Pinpoint the cell where the given text exists, returning its (X, Y) midpoint coordinate. 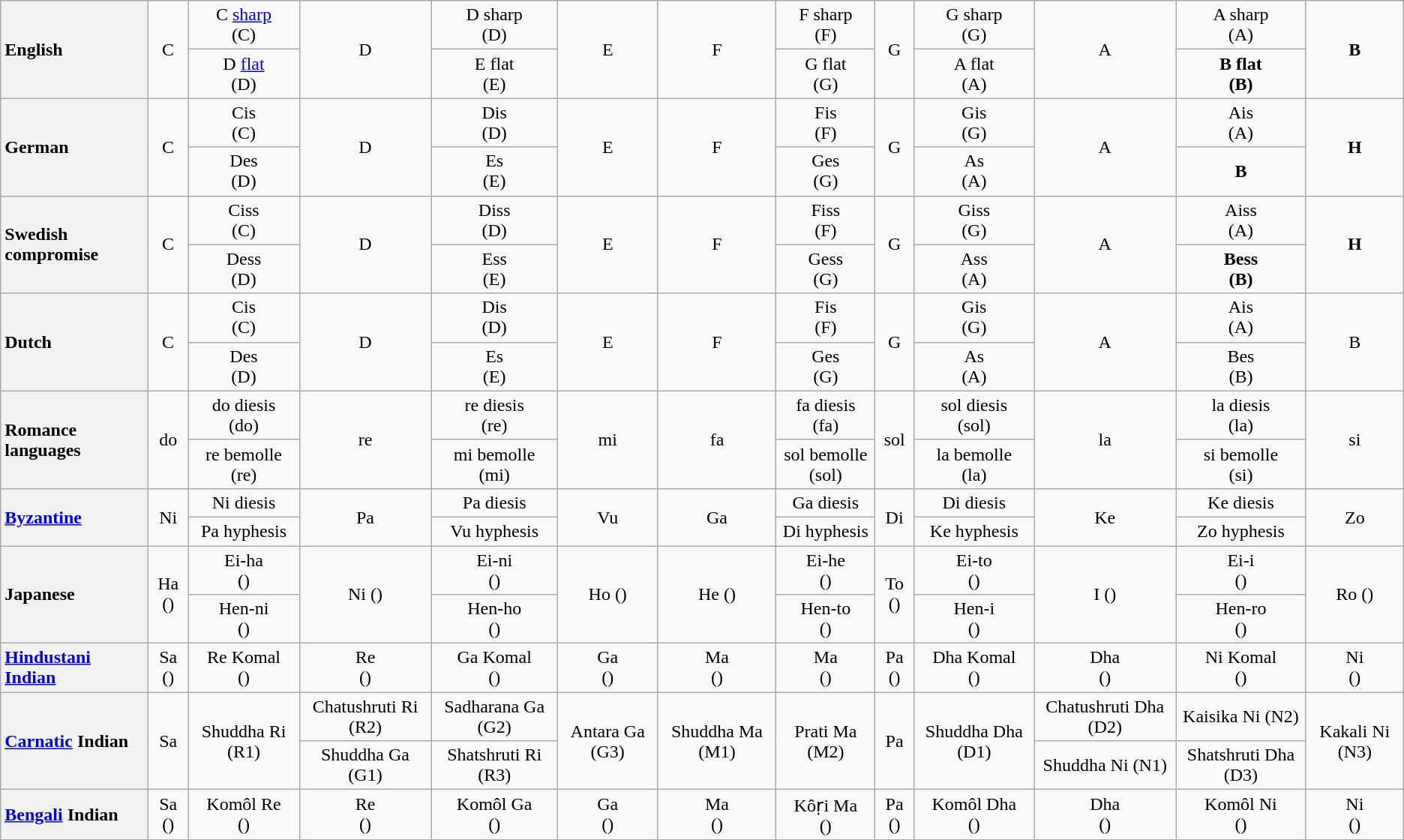
Ni diesis (244, 502)
Ciss (C) (244, 220)
Kakali Ni (N3) (1354, 741)
F sharp (F) (826, 25)
Ga (717, 517)
Shuddha Ga (G1) (365, 765)
Vu hyphesis (494, 531)
Ga diesis (826, 502)
Aiss (A) (1241, 220)
Carnatic Indian (74, 741)
sol bemolle (sol) (826, 463)
C sharp (C) (244, 25)
Di (895, 517)
Ei-to () (974, 570)
Ni (168, 517)
Sadharana Ga (G2) (494, 717)
la bemolle (la) (974, 463)
Swedish compromise (74, 244)
do (168, 439)
sol (895, 439)
Shatshruti Ri (R3) (494, 765)
Diss (D) (494, 220)
G flat (G) (826, 73)
la (1105, 439)
Vu (607, 517)
Hen-i () (974, 619)
Shuddha Dha (D1) (974, 741)
Dha Komal () (974, 667)
Shuddha Ma (M1) (717, 741)
Giss (G) (974, 220)
Chatushruti Dha (D2) (1105, 717)
Komôl Re () (244, 814)
English (74, 49)
A flat (A) (974, 73)
E flat (E) (494, 73)
Di hyphesis (826, 531)
Ga Komal () (494, 667)
Ass (A) (974, 268)
Bengali Indian (74, 814)
mi (607, 439)
To () (895, 595)
Bes (B) (1241, 366)
Pa diesis (494, 502)
Dutch (74, 342)
Ess (E) (494, 268)
Sa (168, 741)
Zo (1354, 517)
D flat (D) (244, 73)
Romance languages (74, 439)
Kôṛi Ma () (826, 814)
Di diesis (974, 502)
Hen-to () (826, 619)
Antara Ga (G3) (607, 741)
Japanese (74, 595)
Chatushruti Ri (R2) (365, 717)
Pa hyphesis (244, 531)
He () (717, 595)
Zo hyphesis (1241, 531)
Shuddha Ri (R1) (244, 741)
fa diesis (fa) (826, 415)
Komôl Ni () (1241, 814)
Bess (B) (1241, 268)
Ho () (607, 595)
Komôl Dha () (974, 814)
Kaisika Ni (N2) (1241, 717)
I () (1105, 595)
Ei-i () (1241, 570)
G sharp (G) (974, 25)
Re Komal () (244, 667)
do diesis (do) (244, 415)
mi bemolle (mi) (494, 463)
Byzantine (74, 517)
Komôl Ga () (494, 814)
Ro () (1354, 595)
Ha () (168, 595)
Ei-ni () (494, 570)
la diesis (la) (1241, 415)
Shatshruti Dha (D3) (1241, 765)
si bemolle (si) (1241, 463)
Shuddha Ni (N1) (1105, 765)
fa (717, 439)
Ei-he () (826, 570)
A sharp (A) (1241, 25)
re (365, 439)
Hindustani Indian (74, 667)
Ke hyphesis (974, 531)
re bemolle (re) (244, 463)
re diesis (re) (494, 415)
Fiss (F) (826, 220)
Dess (D) (244, 268)
German (74, 147)
Hen-ni () (244, 619)
Hen-ho () (494, 619)
Hen-ro () (1241, 619)
Gess (G) (826, 268)
si (1354, 439)
Prati Ma (M2) (826, 741)
sol diesis (sol) (974, 415)
Ei-ha () (244, 570)
Ke (1105, 517)
D sharp (D) (494, 25)
B flat (B) (1241, 73)
Ke diesis (1241, 502)
Ni Komal () (1241, 667)
